Provide the (X, Y) coordinate of the cell's center where the given text is located.  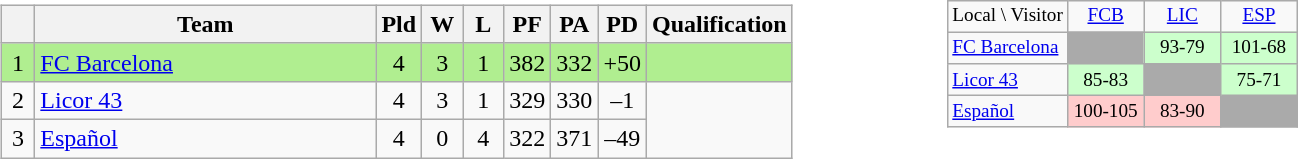
75-71 (1260, 80)
371 (574, 138)
LIC (1182, 16)
FCB (1106, 16)
PD (622, 24)
322 (528, 138)
2 (18, 100)
+50 (622, 62)
85-83 (1106, 80)
Local \ Visitor (1008, 16)
0 (442, 138)
83-90 (1182, 111)
ESP (1260, 16)
PA (574, 24)
Pld (399, 24)
W (442, 24)
Team (206, 24)
–1 (622, 100)
100-105 (1106, 111)
93-79 (1182, 48)
Qualification (719, 24)
PF (528, 24)
329 (528, 100)
L (484, 24)
330 (574, 100)
332 (574, 62)
–49 (622, 138)
382 (528, 62)
101-68 (1260, 48)
